Pinpoint the cell where the given text exists, returning its (x, y) midpoint coordinate. 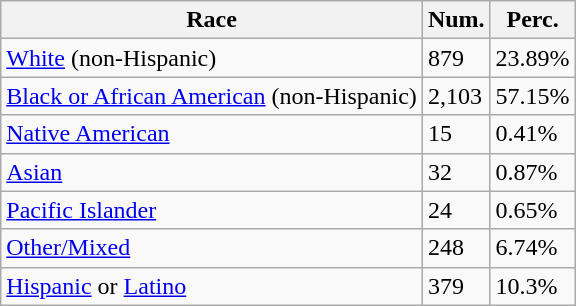
379 (456, 286)
Num. (456, 20)
57.15% (532, 96)
24 (456, 210)
2,103 (456, 96)
Native American (212, 134)
879 (456, 58)
23.89% (532, 58)
Pacific Islander (212, 210)
32 (456, 172)
Race (212, 20)
Other/Mixed (212, 248)
White (non-Hispanic) (212, 58)
0.87% (532, 172)
15 (456, 134)
0.65% (532, 210)
248 (456, 248)
Perc. (532, 20)
10.3% (532, 286)
Asian (212, 172)
6.74% (532, 248)
0.41% (532, 134)
Hispanic or Latino (212, 286)
Black or African American (non-Hispanic) (212, 96)
